Locate the cell with the specified text and output its (x, y) center coordinate. 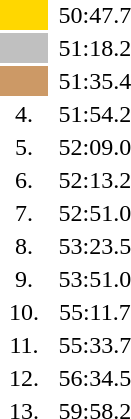
6. (24, 180)
10. (24, 312)
11. (24, 345)
8. (24, 246)
7. (24, 213)
12. (24, 378)
9. (24, 279)
5. (24, 147)
4. (24, 114)
